Locate the cell with the specified text and output its (X, Y) center coordinate. 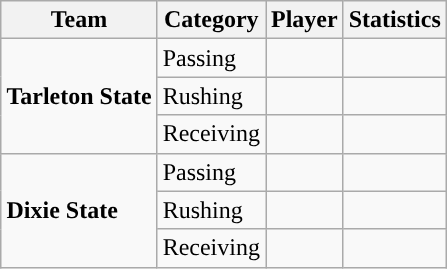
Player (305, 20)
Dixie State (79, 210)
Statistics (394, 20)
Team (79, 20)
Category (211, 20)
Tarleton State (79, 96)
